Find where the given text appears and provide that cell's center as [x, y] coordinate. 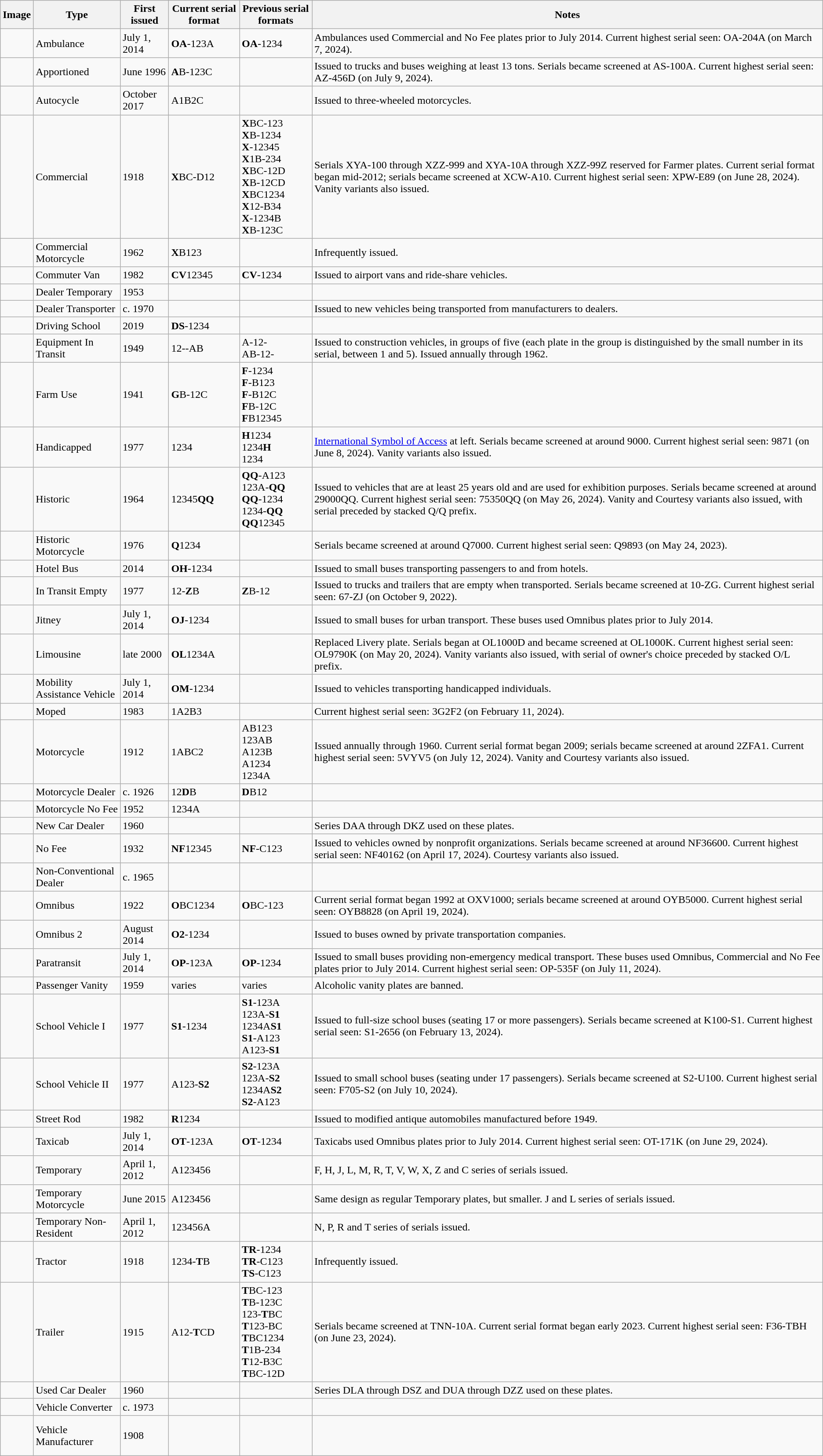
1953 [145, 292]
1915 [145, 1332]
Serials became screened at TNN-10A. Current serial format began early 2023. Current highest serial seen: F36-TBH (on June 23, 2024). [568, 1332]
12DB [204, 792]
OP-123A [204, 963]
1983 [145, 711]
Issued to trucks and buses weighing at least 13 tons. Serials became screened at AS-100A. Current highest serial seen: AZ-456D (on July 9, 2024). [568, 72]
1962 [145, 252]
Type [77, 15]
Taxicab [77, 1141]
Notes [568, 15]
June 2015 [145, 1198]
OM-1234 [204, 688]
NF-C123 [276, 848]
AB-123C [204, 72]
XB123 [204, 252]
Current highest serial seen: 3G2F2 (on February 11, 2024). [568, 711]
F, H, J, L, M, R, T, V, W, X, Z and C series of serials issued. [568, 1170]
A-12-AB-12- [276, 348]
Temporary Non-Resident [77, 1227]
Q1234 [204, 546]
QQ-A123123A-QQQQ-12341234-QQQQ12345 [276, 499]
CV12345 [204, 275]
Moped [77, 711]
AB123123ABA123BA12341234A [276, 752]
Same design as regular Temporary plates, but smaller. J and L series of serials issued. [568, 1198]
Hotel Bus [77, 568]
Series DAA through DKZ used on these plates. [568, 826]
Jitney [77, 620]
Issued to buses owned by private transportation companies. [568, 934]
XBC-D12 [204, 177]
12345QQ [204, 499]
Non-Conventional Dealer [77, 877]
Vehicle Converter [77, 1407]
Image [17, 15]
Farm Use [77, 394]
Issued to airport vans and ride-share vehicles. [568, 275]
2014 [145, 568]
Commuter Van [77, 275]
OBC1234 [204, 906]
R1234 [204, 1119]
First issued [145, 15]
1949 [145, 348]
Omnibus 2 [77, 934]
Alcoholic vanity plates are banned. [568, 986]
Ambulances used Commercial and No Fee plates prior to July 2014. Current highest serial seen: OA-204A (on March 7, 2024). [568, 43]
1912 [145, 752]
Series DLA through DSZ and DUA through DZZ used on these plates. [568, 1390]
H12341234H1234 [276, 447]
12--AB [204, 348]
1234 [204, 447]
TR-1234TR-C123TS-C123 [276, 1262]
1A2B3 [204, 711]
Motorcycle [77, 752]
Temporary [77, 1170]
October 2017 [145, 100]
late 2000 [145, 654]
1234-TB [204, 1262]
Historic Motorcycle [77, 546]
NF12345 [204, 848]
In Transit Empty [77, 591]
Passenger Vanity [77, 986]
N, P, R and T series of serials issued. [568, 1227]
12-ZB [204, 591]
Street Rod [77, 1119]
Issued to small buses for urban transport. These buses used Omnibus plates prior to July 2014. [568, 620]
TBC-123TB-123C123-TBCT123-BCTBC1234T1B-234T12-B3CTBC-12D [276, 1332]
Current serial format [204, 15]
S1-1234 [204, 1026]
Used Car Dealer [77, 1390]
Issued to new vehicles being transported from manufacturers to dealers. [568, 309]
Previous serial formats [276, 15]
1964 [145, 499]
Driving School [77, 325]
August 2014 [145, 934]
123456A [204, 1227]
Apportioned [77, 72]
1932 [145, 848]
No Fee [77, 848]
Historic [77, 499]
Tractor [77, 1262]
ZB-12 [276, 591]
c. 1965 [145, 877]
Temporary Motorcycle [77, 1198]
June 1996 [145, 72]
c. 1973 [145, 1407]
1952 [145, 809]
Limousine [77, 654]
A12-TCD [204, 1332]
Ambulance [77, 43]
Vehicle Manufacturer [77, 1435]
New Car Dealer [77, 826]
2019 [145, 325]
DS-1234 [204, 325]
Issued to small buses transporting passengers to and from hotels. [568, 568]
1941 [145, 394]
Mobility Assistance Vehicle [77, 688]
OBC-123 [276, 906]
OA-1234 [276, 43]
c. 1970 [145, 309]
c. 1926 [145, 792]
A1B2C [204, 100]
Paratransit [77, 963]
Motorcycle Dealer [77, 792]
Serials became screened at around Q7000. Current highest serial seen: Q9893 (on May 24, 2023). [568, 546]
Handicapped [77, 447]
Motorcycle No Fee [77, 809]
OJ-1234 [204, 620]
OA-123A [204, 43]
1959 [145, 986]
CV-1234 [276, 275]
S1-123A123A-S11234AS1S1-A123A123-S1 [276, 1026]
Equipment In Transit [77, 348]
Issued to modified antique automobiles manufactured before 1949. [568, 1119]
OH-1234 [204, 568]
OL1234A [204, 654]
S2-123A123A-S21234AS2S2-A123 [276, 1084]
Dealer Transporter [77, 309]
OT-123A [204, 1141]
Omnibus [77, 906]
Commercial [77, 177]
Autocycle [77, 100]
A123-S2 [204, 1084]
Dealer Temporary [77, 292]
1922 [145, 906]
1908 [145, 1435]
DB12 [276, 792]
1ABC2 [204, 752]
Issued to vehicles transporting handicapped individuals. [568, 688]
OT-1234 [276, 1141]
F-1234F-B123F-B12CFB-12CFB12345 [276, 394]
OP-1234 [276, 963]
1976 [145, 546]
Taxicabs used Omnibus plates prior to July 2014. Current highest serial seen: OT-171K (on June 29, 2024). [568, 1141]
1234A [204, 809]
GB-12C [204, 394]
School Vehicle I [77, 1026]
XBC-123XB-1234X-12345X1B-234XBC-12DXB-12CDXBC1234X12-B34X-1234BXB-123C [276, 177]
Issued to three-wheeled motorcycles. [568, 100]
Commercial Motorcycle [77, 252]
Trailer [77, 1332]
O2-1234 [204, 934]
Current serial format began 1992 at OXV1000; serials became screened at around OYB5000. Current highest serial seen: OYB8828 (on April 19, 2024). [568, 906]
School Vehicle II [77, 1084]
